Locate the cell with the specified text and output its (X, Y) center coordinate. 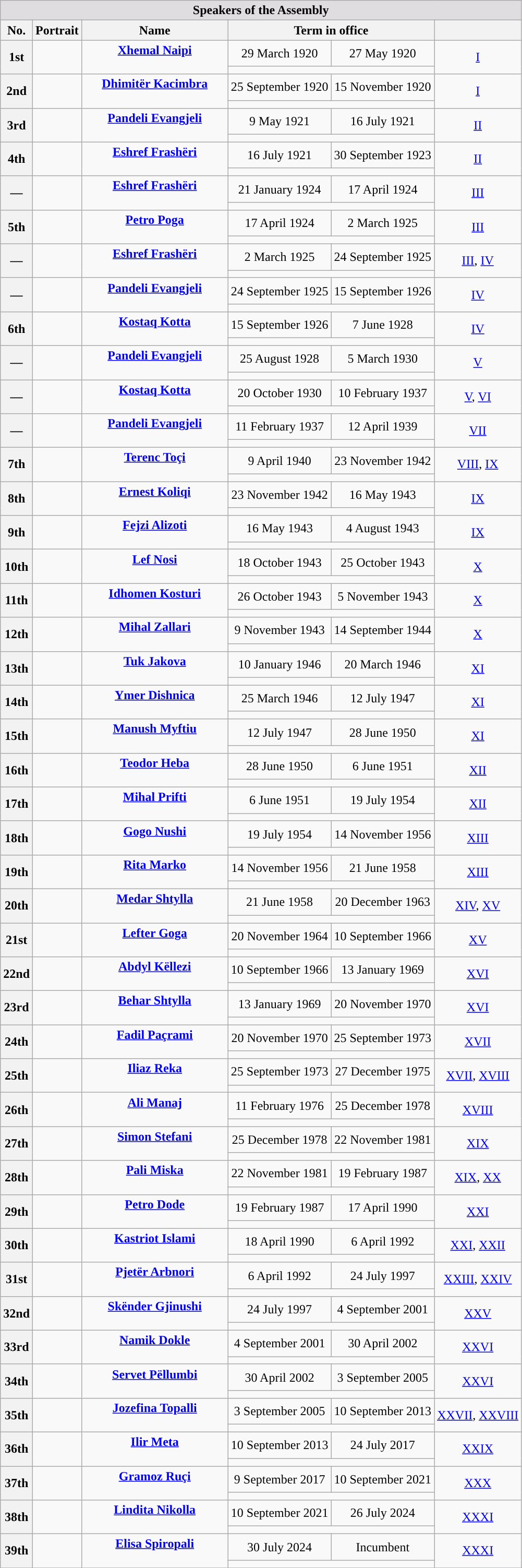
27 December 1975 (383, 1072)
11 February 1937 (280, 427)
3rd (17, 125)
Incumbent (383, 1547)
Fejzi Alizoti (154, 532)
25 October 1943 (383, 562)
XVII, XVIII (478, 1076)
XIV, XV (478, 906)
34th (17, 1381)
9 September 2017 (280, 1479)
Abdyl Këllezi (154, 974)
30th (17, 1245)
Jozefina Topalli (154, 1415)
29th (17, 1212)
25 March 1946 (280, 698)
Manush Myftiu (154, 736)
Gogo Nushi (154, 838)
Fadil Paçrami (154, 1042)
30 September 1923 (383, 155)
5 March 1930 (383, 358)
Medar Shtylla (154, 906)
1st (17, 57)
5 November 1943 (383, 596)
15 November 1920 (383, 87)
XVII (478, 1042)
Term in office (331, 30)
III, IV (478, 261)
16th (17, 770)
7 June 1928 (383, 325)
20th (17, 906)
11 February 1976 (280, 1106)
Skënder Gjinushi (154, 1313)
20 November 1964 (280, 936)
7th (17, 464)
17 April 1990 (383, 1207)
27 May 1920 (383, 53)
29 March 1920 (280, 53)
9th (17, 532)
Kastriot Islami (154, 1245)
18th (17, 838)
20 October 1930 (280, 393)
10th (17, 567)
Petro Poga (154, 226)
Lefter Goga (154, 939)
25 September 1920 (280, 87)
Ernest Koliqi (154, 499)
No. (17, 30)
17th (17, 804)
4th (17, 159)
4 August 1943 (383, 529)
Idhomen Kosturi (154, 600)
11th (17, 600)
Ali Manaj (154, 1109)
Behar Shtylla (154, 1008)
23rd (17, 1008)
XIX, XX (478, 1177)
Name (154, 30)
XV (478, 939)
35th (17, 1415)
Mihal Zallari (154, 635)
Terenc Toçi (154, 464)
39th (17, 1551)
Elisa Spiropali (154, 1551)
26th (17, 1109)
5th (17, 226)
Mihal Prifti (154, 804)
8th (17, 499)
22nd (17, 974)
Pali Miska (154, 1177)
Iliaz Reka (154, 1076)
28th (17, 1177)
VII (478, 431)
19th (17, 871)
20 December 1963 (383, 902)
9 April 1940 (280, 461)
XVIII (478, 1109)
Dhimitër Kacimbra (154, 91)
10 February 1937 (383, 393)
24th (17, 1042)
18 April 1990 (280, 1241)
Lef Nosi (154, 567)
20 March 1946 (383, 664)
Ymer Dishnica (154, 702)
XIX (478, 1144)
10 January 1946 (280, 664)
Namik Dokle (154, 1347)
14th (17, 702)
36th (17, 1449)
12 April 1939 (383, 427)
VIII, IX (478, 464)
12th (17, 635)
XXX (478, 1483)
21 January 1924 (280, 189)
15th (17, 736)
6th (17, 329)
XXI (478, 1212)
V (478, 362)
25 August 1928 (280, 358)
31st (17, 1279)
24 July 2017 (383, 1445)
2nd (17, 91)
25th (17, 1076)
32nd (17, 1313)
26 July 2024 (383, 1513)
Lindita Nikolla (154, 1517)
Tuk Jakova (154, 668)
Portrait (57, 30)
Servet Pëllumbi (154, 1381)
Simon Stefani (154, 1144)
Xhemal Naipi (154, 57)
Petro Dode (154, 1212)
21st (17, 939)
14 September 1944 (383, 630)
33rd (17, 1347)
Gramoz Ruçi (154, 1483)
26 October 1943 (280, 596)
XXV (478, 1313)
Rita Marko (154, 871)
9 May 1921 (280, 121)
9 November 1943 (280, 630)
13th (17, 668)
XXI, XXII (478, 1245)
XXIII, XXIV (478, 1279)
27th (17, 1144)
18 October 1943 (280, 562)
Ilir Meta (154, 1449)
Speakers of the Assembly (261, 10)
XXVII, XXVIII (478, 1415)
Pjetër Arbnori (154, 1279)
Teodor Heba (154, 770)
30 July 2024 (280, 1547)
37th (17, 1483)
38th (17, 1517)
XXIX (478, 1449)
V, VI (478, 397)
